Return the [X, Y] coordinate for the center point of the cell that contains the specified text.  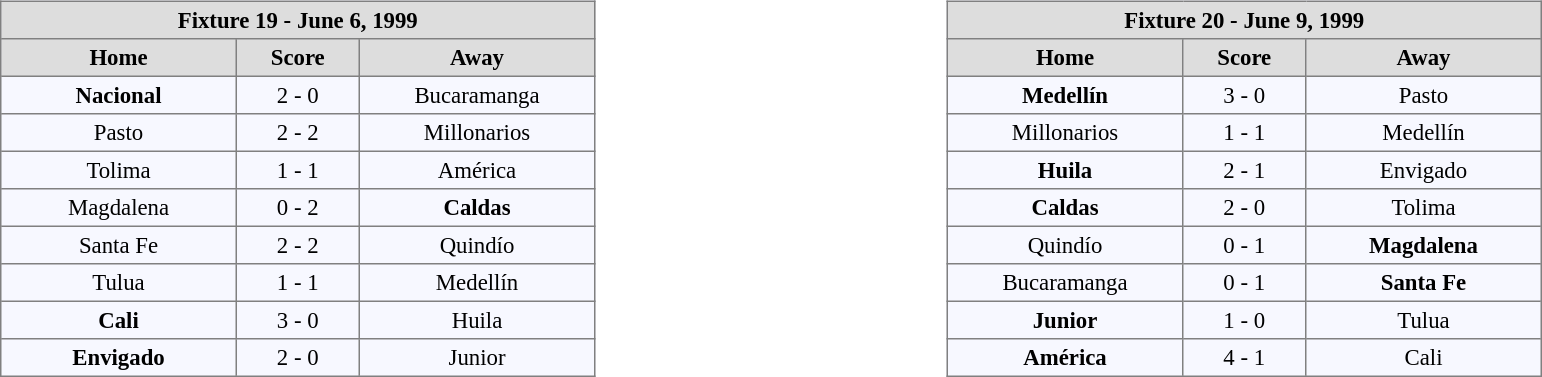
Fixture 20 - June 9, 1999 [1244, 20]
2 - 1 [1244, 170]
Fixture 19 - June 6, 1999 [298, 20]
Nacional [119, 95]
4 - 1 [1244, 358]
1 - 0 [1244, 320]
0 - 2 [298, 208]
